Find where the given text appears and provide that cell's center as [X, Y] coordinate. 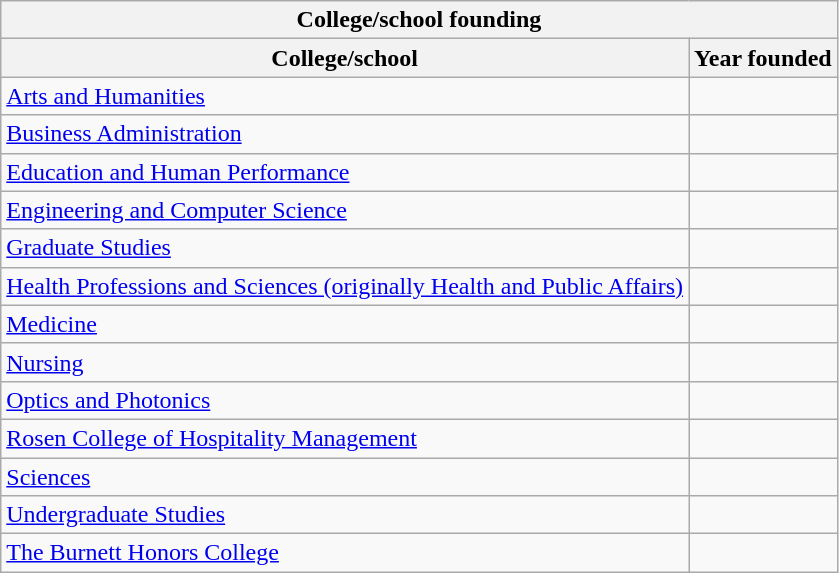
Graduate Studies [345, 248]
Engineering and Computer Science [345, 210]
The Burnett Honors College [345, 553]
Business Administration [345, 134]
Health Professions and Sciences (originally Health and Public Affairs) [345, 286]
Sciences [345, 477]
Year founded [764, 58]
Undergraduate Studies [345, 515]
College/school founding [419, 20]
Medicine [345, 324]
Education and Human Performance [345, 172]
Nursing [345, 362]
Arts and Humanities [345, 96]
Rosen College of Hospitality Management [345, 438]
Optics and Photonics [345, 400]
College/school [345, 58]
